Return the (X, Y) coordinate for the center point of the cell that contains the specified text.  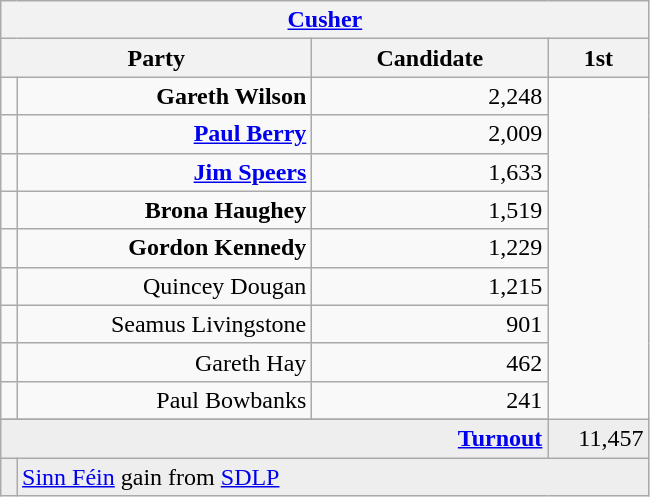
2,009 (430, 134)
2,248 (430, 96)
462 (430, 362)
Quincey Dougan (164, 286)
11,457 (598, 438)
1,229 (430, 248)
241 (430, 400)
Turnout (274, 438)
1,215 (430, 286)
Paul Berry (164, 134)
Party (156, 58)
1st (598, 58)
Gareth Wilson (164, 96)
1,519 (430, 210)
Seamus Livingstone (164, 324)
Paul Bowbanks (164, 400)
Cusher (325, 20)
Jim Speers (164, 172)
Candidate (430, 58)
901 (430, 324)
Brona Haughey (164, 210)
Gareth Hay (164, 362)
1,633 (430, 172)
Gordon Kennedy (164, 248)
Sinn Féin gain from SDLP (333, 477)
